Output the (X, Y) coordinate of the center of the cell containing the given text.  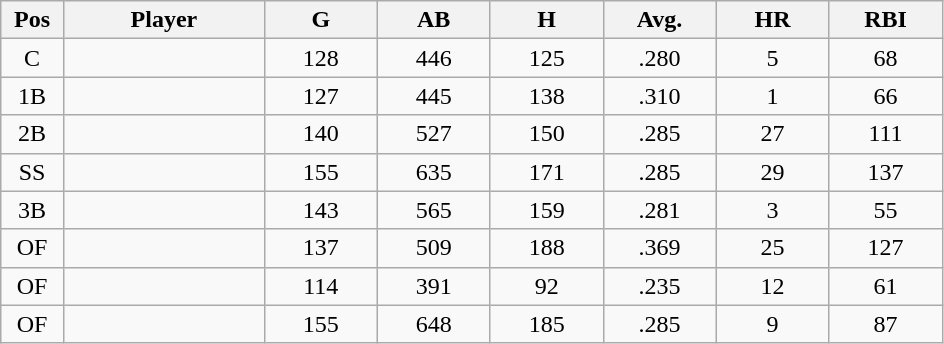
29 (772, 172)
171 (546, 172)
G (320, 20)
C (32, 58)
.310 (660, 96)
H (546, 20)
648 (434, 324)
87 (886, 324)
125 (546, 58)
445 (434, 96)
92 (546, 286)
68 (886, 58)
527 (434, 134)
114 (320, 286)
27 (772, 134)
.369 (660, 248)
2B (32, 134)
RBI (886, 20)
150 (546, 134)
9 (772, 324)
128 (320, 58)
446 (434, 58)
391 (434, 286)
159 (546, 210)
.235 (660, 286)
Player (164, 20)
1B (32, 96)
138 (546, 96)
.280 (660, 58)
140 (320, 134)
Pos (32, 20)
12 (772, 286)
66 (886, 96)
AB (434, 20)
.281 (660, 210)
509 (434, 248)
1 (772, 96)
565 (434, 210)
55 (886, 210)
188 (546, 248)
Avg. (660, 20)
143 (320, 210)
3B (32, 210)
HR (772, 20)
25 (772, 248)
61 (886, 286)
635 (434, 172)
3 (772, 210)
111 (886, 134)
SS (32, 172)
5 (772, 58)
185 (546, 324)
